Determine the [X, Y] coordinate at the center of the cell enclosing the given text.  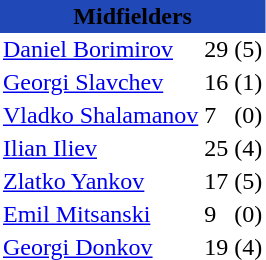
Daniel Borimirov [100, 50]
29 [216, 50]
9 [216, 214]
25 [216, 148]
7 [216, 116]
Emil Mitsanski [100, 214]
17 [216, 182]
Georgi Slavchev [100, 82]
Zlatko Yankov [100, 182]
(4) [248, 148]
16 [216, 82]
Midfielders [132, 16]
Vladko Shalamanov [100, 116]
(1) [248, 82]
Ilian Iliev [100, 148]
